Output the [x, y] coordinate of the center of the cell containing the given text.  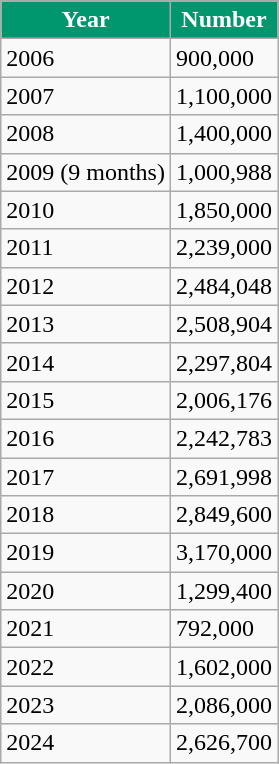
792,000 [224, 629]
2022 [86, 667]
2008 [86, 134]
2011 [86, 248]
2,484,048 [224, 286]
2,297,804 [224, 362]
2006 [86, 58]
2007 [86, 96]
2023 [86, 705]
2,626,700 [224, 743]
2018 [86, 515]
Year [86, 20]
900,000 [224, 58]
3,170,000 [224, 553]
2,239,000 [224, 248]
2009 (9 months) [86, 172]
2,691,998 [224, 477]
2024 [86, 743]
2,086,000 [224, 705]
2,006,176 [224, 400]
Number [224, 20]
1,602,000 [224, 667]
2015 [86, 400]
2,849,600 [224, 515]
1,100,000 [224, 96]
2,508,904 [224, 324]
1,000,988 [224, 172]
2016 [86, 438]
2012 [86, 286]
2017 [86, 477]
2019 [86, 553]
2010 [86, 210]
2014 [86, 362]
1,299,400 [224, 591]
2013 [86, 324]
1,850,000 [224, 210]
2021 [86, 629]
1,400,000 [224, 134]
2020 [86, 591]
2,242,783 [224, 438]
